From the cell containing the given text, extract its center point as (X, Y) coordinate. 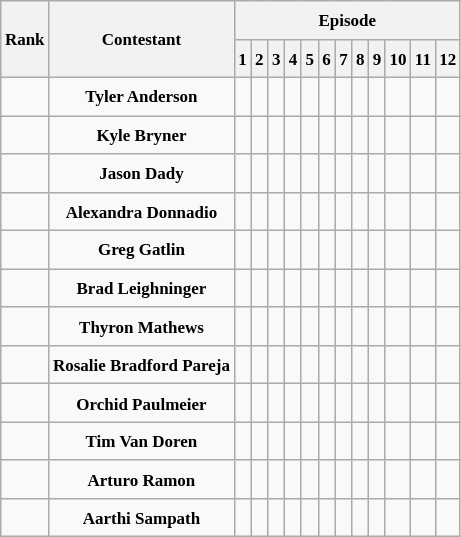
Jason Dady (142, 173)
Kyle Bryner (142, 135)
Brad Leighninger (142, 288)
9 (378, 58)
Alexandra Donnadio (142, 212)
5 (310, 58)
6 (326, 58)
Contestant (142, 40)
Tim Van Doren (142, 441)
1 (242, 58)
7 (344, 58)
Rank (25, 40)
Orchid Paulmeier (142, 403)
Aarthi Sampath (142, 518)
2 (260, 58)
Tyler Anderson (142, 97)
4 (294, 58)
Rosalie Bradford Pareja (142, 365)
11 (423, 58)
Episode (347, 20)
12 (448, 58)
Arturo Ramon (142, 480)
3 (276, 58)
Greg Gatlin (142, 250)
10 (398, 58)
Thyron Mathews (142, 326)
8 (360, 58)
